Locate the cell with the specified text and output its [X, Y] center coordinate. 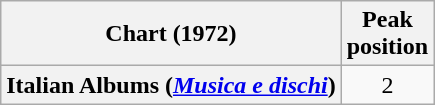
Peakposition [387, 34]
Chart (1972) [171, 34]
Italian Albums (Musica e dischi) [171, 85]
2 [387, 85]
